Determine the [x, y] coordinate at the center of the cell enclosing the given text.  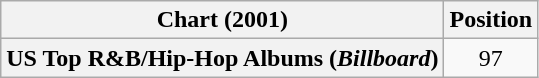
97 [491, 58]
Chart (2001) [222, 20]
US Top R&B/Hip-Hop Albums (Billboard) [222, 58]
Position [491, 20]
